Scan for the cell matching the given text and deliver its (x, y) coordinate at center. 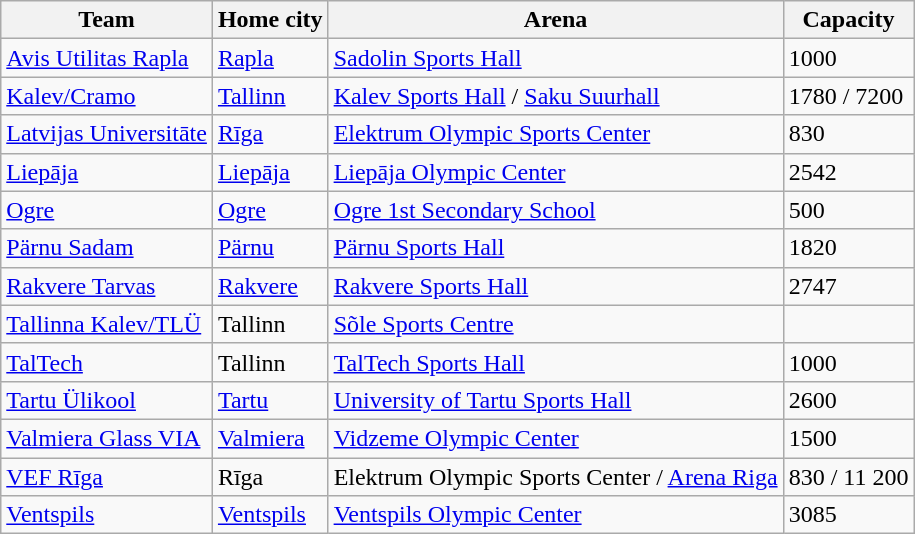
Sadolin Sports Hall (556, 58)
Sõle Sports Centre (556, 324)
2542 (848, 172)
Elektrum Olympic Sports Center (556, 134)
Ogre 1st Secondary School (556, 210)
Home city (270, 20)
3085 (848, 515)
Pärnu Sports Hall (556, 248)
Liepāja Olympic Center (556, 172)
Capacity (848, 20)
Pärnu Sadam (107, 248)
Valmiera (270, 438)
TalTech (107, 362)
1500 (848, 438)
830 (848, 134)
Ventspils Olympic Center (556, 515)
2600 (848, 400)
1780 / 7200 (848, 96)
TalTech Sports Hall (556, 362)
500 (848, 210)
1820 (848, 248)
Team (107, 20)
Rakvere Tarvas (107, 286)
Kalev Sports Hall / Saku Suurhall (556, 96)
Rakvere Sports Hall (556, 286)
Elektrum Olympic Sports Center / Arena Riga (556, 477)
Tartu (270, 400)
Tallinna Kalev/TLÜ (107, 324)
Arena (556, 20)
Latvijas Universitāte (107, 134)
Vidzeme Olympic Center (556, 438)
Rakvere (270, 286)
2747 (848, 286)
VEF Rīga (107, 477)
Kalev/Cramo (107, 96)
Pärnu (270, 248)
Rapla (270, 58)
830 / 11 200 (848, 477)
Valmiera Glass VIA (107, 438)
Tartu Ülikool (107, 400)
Avis Utilitas Rapla (107, 58)
University of Tartu Sports Hall (556, 400)
